Return the (x, y) coordinate for the center point of the cell that contains the specified text.  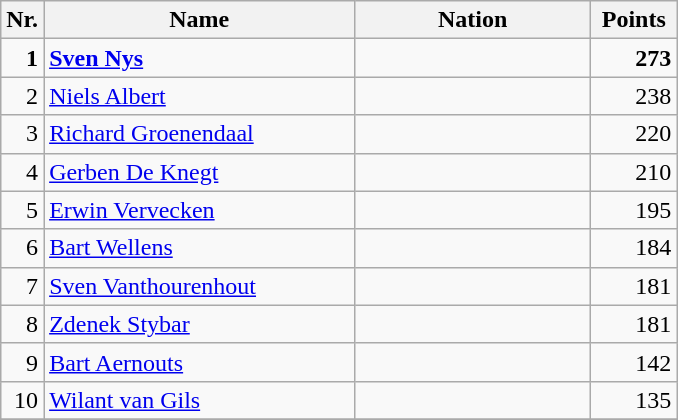
3 (22, 134)
142 (634, 362)
Nation (473, 20)
220 (634, 134)
184 (634, 248)
4 (22, 172)
Richard Groenendaal (200, 134)
Name (200, 20)
Wilant van Gils (200, 400)
Sven Vanthourenhout (200, 286)
Erwin Vervecken (200, 210)
1 (22, 58)
Bart Wellens (200, 248)
273 (634, 58)
Nr. (22, 20)
Gerben De Knegt (200, 172)
Bart Aernouts (200, 362)
6 (22, 248)
9 (22, 362)
Sven Nys (200, 58)
5 (22, 210)
8 (22, 324)
135 (634, 400)
238 (634, 96)
2 (22, 96)
10 (22, 400)
Niels Albert (200, 96)
7 (22, 286)
210 (634, 172)
Zdenek Stybar (200, 324)
195 (634, 210)
Points (634, 20)
